Scan for the cell matching the given text and deliver its (x, y) coordinate at center. 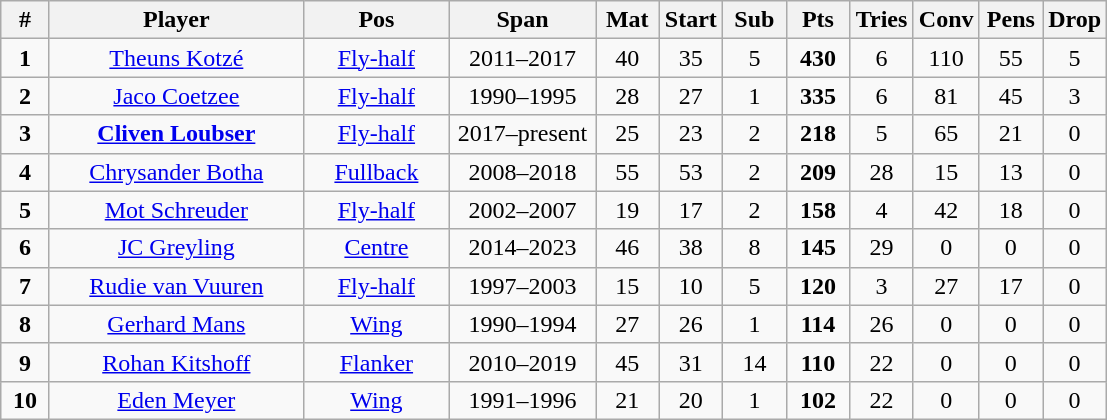
Rohan Kitshoff (176, 362)
Fullback (376, 172)
29 (882, 248)
19 (628, 210)
42 (946, 210)
Jaco Coetzee (176, 96)
Flanker (376, 362)
JC Greyling (176, 248)
25 (628, 134)
40 (628, 58)
65 (946, 134)
145 (818, 248)
13 (1011, 172)
38 (691, 248)
Theuns Kotzé (176, 58)
Eden Meyer (176, 400)
Drop (1075, 20)
Mat (628, 20)
20 (691, 400)
335 (818, 96)
53 (691, 172)
2002–2007 (522, 210)
81 (946, 96)
218 (818, 134)
1990–1995 (522, 96)
Tries (882, 20)
9 (26, 362)
102 (818, 400)
114 (818, 324)
158 (818, 210)
Gerhard Mans (176, 324)
Sub (755, 20)
23 (691, 134)
2014–2023 (522, 248)
Pts (818, 20)
1997–2003 (522, 286)
209 (818, 172)
120 (818, 286)
2017–present (522, 134)
Conv (946, 20)
14 (755, 362)
430 (818, 58)
Span (522, 20)
Mot Schreuder (176, 210)
35 (691, 58)
Pos (376, 20)
# (26, 20)
Player (176, 20)
Pens (1011, 20)
2008–2018 (522, 172)
1990–1994 (522, 324)
46 (628, 248)
1991–1996 (522, 400)
Chrysander Botha (176, 172)
Rudie van Vuuren (176, 286)
7 (26, 286)
2011–2017 (522, 58)
Centre (376, 248)
Cliven Loubser (176, 134)
2010–2019 (522, 362)
Start (691, 20)
18 (1011, 210)
31 (691, 362)
